Pinpoint the cell where the given text exists, returning its [X, Y] midpoint coordinate. 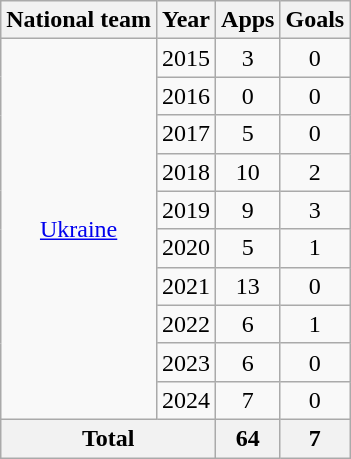
National team [79, 20]
9 [248, 210]
Ukraine [79, 230]
2024 [186, 400]
2 [315, 172]
2022 [186, 324]
2020 [186, 248]
Goals [315, 20]
Apps [248, 20]
10 [248, 172]
Total [108, 438]
13 [248, 286]
Year [186, 20]
2017 [186, 134]
2018 [186, 172]
64 [248, 438]
2015 [186, 58]
2021 [186, 286]
2016 [186, 96]
2023 [186, 362]
2019 [186, 210]
